From the cell containing the given text, extract its center point as (x, y) coordinate. 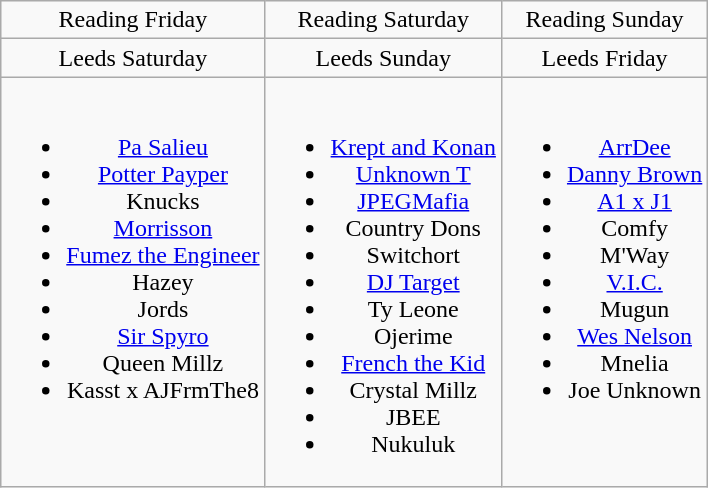
Leeds Saturday (133, 58)
Reading Sunday (604, 20)
Pa SalieuPotter PayperKnucksMorrissonFumez the EngineerHazeyJordsSir SpyroQueen MillzKasst x AJFrmThe8 (133, 282)
Krept and KonanUnknown TJPEGMafiaCountry DonsSwitchortDJ TargetTy LeoneOjerimeFrench the KidCrystal MillzJBEENukuluk (383, 282)
Leeds Sunday (383, 58)
Reading Friday (133, 20)
ArrDeeDanny BrownA1 x J1ComfyM'WayV.I.C.MugunWes NelsonMneliaJoe Unknown (604, 282)
Reading Saturday (383, 20)
Leeds Friday (604, 58)
